Find where the given text appears and provide that cell's center as [x, y] coordinate. 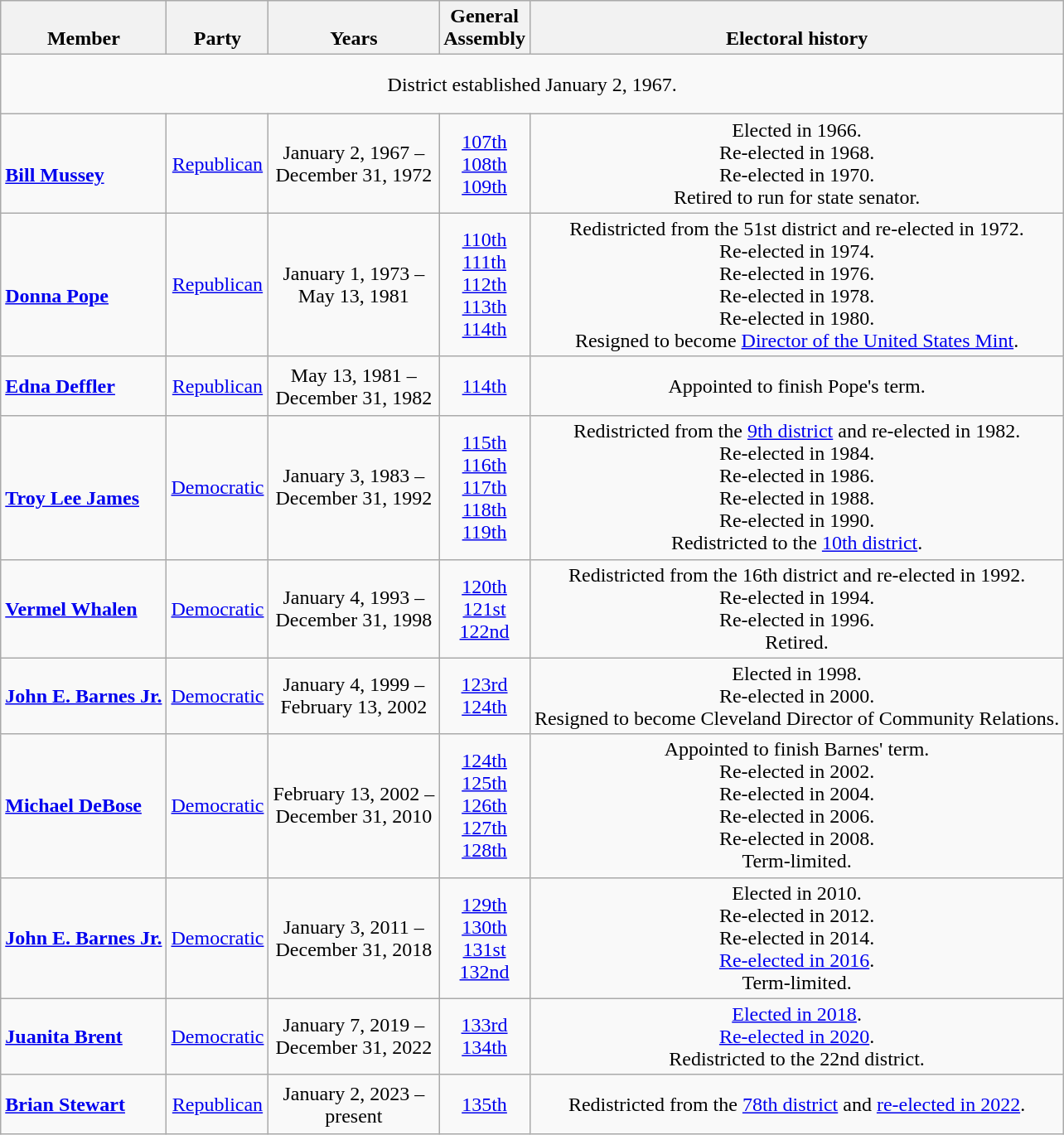
114th [485, 386]
Elected in 2010.Re-elected in 2012.Re-elected in 2014.Re-elected in 2016.Term-limited. [796, 938]
129th130th131st132nd [485, 938]
Donna Pope [84, 285]
120th121st122nd [485, 608]
Elected in 2018.Re-elected in 2020.Redistricted to the 22nd district. [796, 1036]
Electoral history [796, 28]
Michael DeBose [84, 805]
February 13, 2002 –December 31, 2010 [354, 805]
January 1, 1973 –May 13, 1981 [354, 285]
Elected in 1966.Re-elected in 1968.Re-elected in 1970.Retired to run for state senator. [796, 164]
January 4, 1999 –February 13, 2002 [354, 696]
January 2, 2023 –present [354, 1104]
Years [354, 28]
123rd124th [485, 696]
January 2, 1967 –December 31, 1972 [354, 164]
District established January 2, 1967. [532, 85]
Bill Mussey [84, 164]
Elected in 1998.Re-elected in 2000.Resigned to become Cleveland Director of Community Relations. [796, 696]
January 4, 1993 –December 31, 1998 [354, 608]
Appointed to finish Pope's term. [796, 386]
January 3, 2011 –December 31, 2018 [354, 938]
Redistricted from the 78th district and re-elected in 2022. [796, 1104]
Appointed to finish Barnes' term.Re-elected in 2002.Re-elected in 2004.Re-elected in 2006.Re-elected in 2008.Term-limited. [796, 805]
GeneralAssembly [485, 28]
Brian Stewart [84, 1104]
110th111th112th113th114th [485, 285]
January 3, 1983 –December 31, 1992 [354, 487]
135th [485, 1104]
115th116th117th118th119th [485, 487]
Member [84, 28]
Juanita Brent [84, 1036]
124th125th126th127th128th [485, 805]
Party [217, 28]
May 13, 1981 –December 31, 1982 [354, 386]
Vermel Whalen [84, 608]
107th108th109th [485, 164]
133rd134th [485, 1036]
Troy Lee James [84, 487]
Redistricted from the 16th district and re-elected in 1992.Re-elected in 1994.Re-elected in 1996.Retired. [796, 608]
January 7, 2019 –December 31, 2022 [354, 1036]
Edna Deffler [84, 386]
